Provide the (x, y) coordinate of the cell's center where the given text is located.  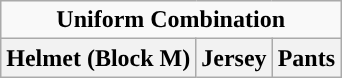
Pants (306, 58)
Helmet (Block M) (98, 58)
Jersey (234, 58)
Uniform Combination (171, 20)
